Pinpoint the cell where the given text exists, returning its [X, Y] midpoint coordinate. 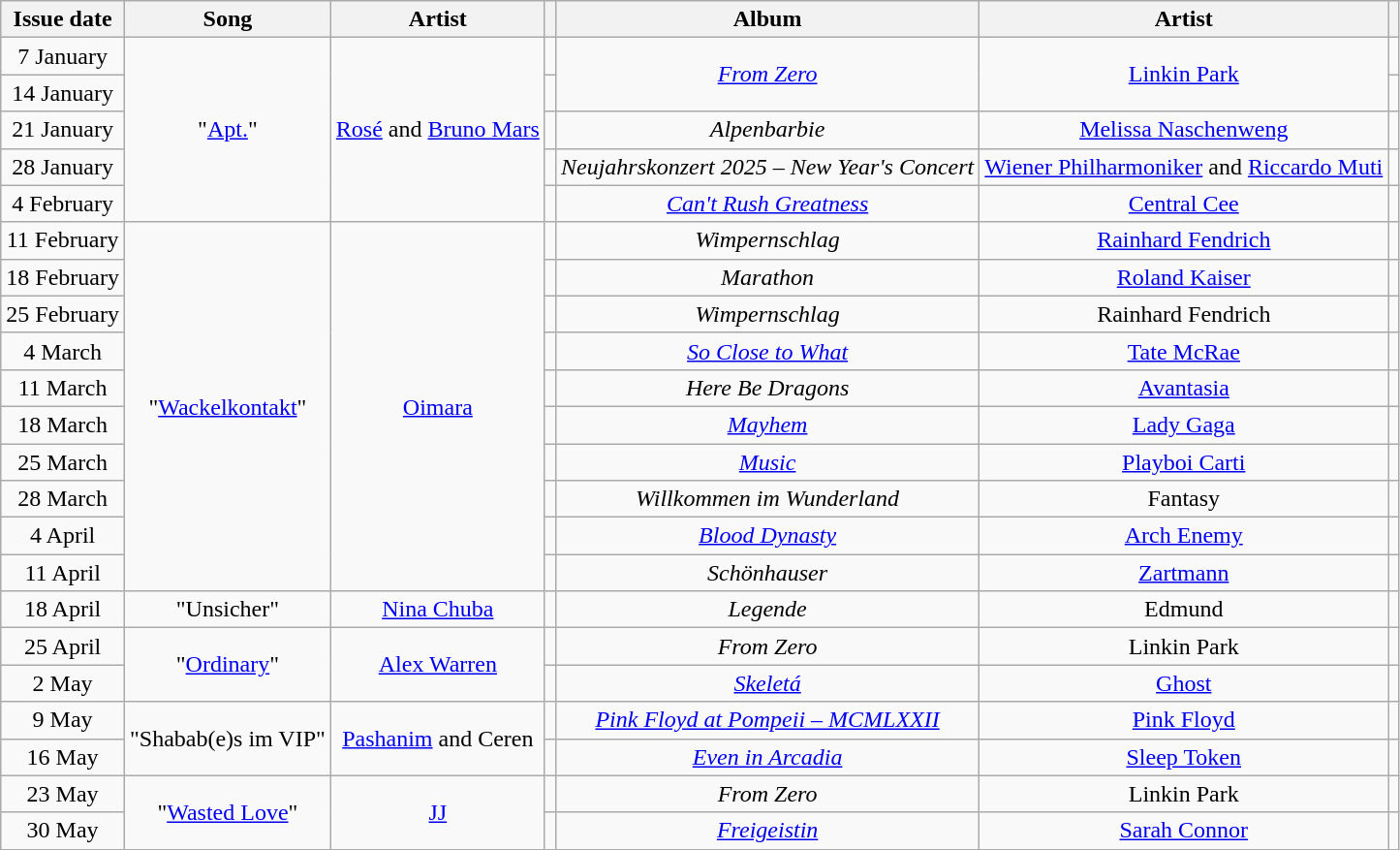
Zartmann [1184, 573]
"Wackelkontakt" [227, 407]
Blood Dynasty [767, 536]
Here Be Dragons [767, 388]
16 May [63, 757]
Nina Chuba [438, 610]
"Unsicher" [227, 610]
Neujahrskonzert 2025 – New Year's Concert [767, 167]
18 February [63, 277]
Issue date [63, 19]
11 February [63, 240]
Marathon [767, 277]
23 May [63, 794]
"Shabab(e)s im VIP" [227, 739]
18 March [63, 425]
Song [227, 19]
Sleep Token [1184, 757]
Legende [767, 610]
14 January [63, 93]
4 February [63, 204]
Even in Arcadia [767, 757]
Can't Rush Greatness [767, 204]
25 March [63, 462]
Album [767, 19]
Pink Floyd at Pompeii – MCMLXXII [767, 720]
Alex Warren [438, 665]
Wiener Philharmoniker and Riccardo Muti [1184, 167]
Willkommen im Wunderland [767, 499]
Oimara [438, 407]
Avantasia [1184, 388]
4 April [63, 536]
Rosé and Bruno Mars [438, 130]
4 March [63, 351]
"Ordinary" [227, 665]
28 January [63, 167]
21 January [63, 130]
Schönhauser [767, 573]
Music [767, 462]
Ghost [1184, 683]
Mayhem [767, 425]
2 May [63, 683]
JJ [438, 812]
11 April [63, 573]
Freigeistin [767, 831]
Alpenbarbie [767, 130]
So Close to What [767, 351]
Playboi Carti [1184, 462]
Melissa Naschenweng [1184, 130]
25 April [63, 646]
28 March [63, 499]
30 May [63, 831]
Sarah Connor [1184, 831]
"Wasted Love" [227, 812]
Skeletá [767, 683]
9 May [63, 720]
Lady Gaga [1184, 425]
11 March [63, 388]
Tate McRae [1184, 351]
Roland Kaiser [1184, 277]
Pashanim and Ceren [438, 739]
Fantasy [1184, 499]
Pink Floyd [1184, 720]
25 February [63, 314]
Edmund [1184, 610]
Central Cee [1184, 204]
18 April [63, 610]
"Apt." [227, 130]
7 January [63, 56]
Arch Enemy [1184, 536]
